Determine the (x, y) coordinate at the center of the cell enclosing the given text.  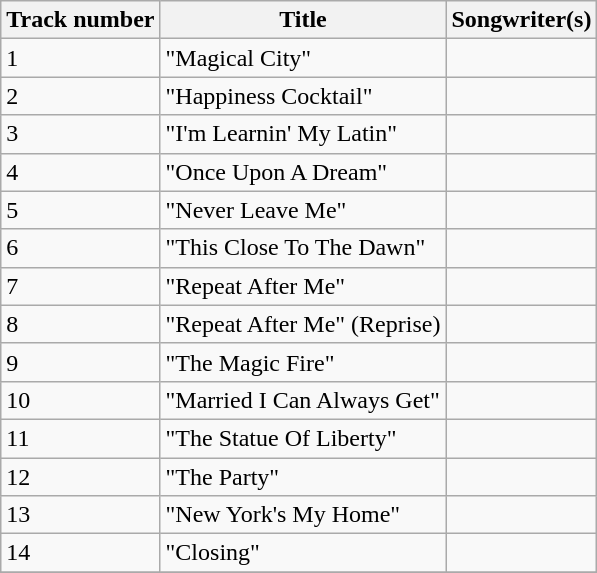
14 (80, 553)
"Closing" (303, 553)
11 (80, 438)
"Repeat After Me" (Reprise) (303, 324)
"New York's My Home" (303, 515)
"Never Leave Me" (303, 210)
Track number (80, 20)
7 (80, 286)
1 (80, 58)
9 (80, 362)
"Repeat After Me" (303, 286)
4 (80, 172)
"Once Upon A Dream" (303, 172)
6 (80, 248)
"I'm Learnin' My Latin" (303, 134)
"Married I Can Always Get" (303, 400)
"This Close To The Dawn" (303, 248)
Title (303, 20)
10 (80, 400)
13 (80, 515)
"The Party" (303, 477)
"The Statue Of Liberty" (303, 438)
12 (80, 477)
2 (80, 96)
8 (80, 324)
Songwriter(s) (522, 20)
"Happiness Cocktail" (303, 96)
3 (80, 134)
"Magical City" (303, 58)
5 (80, 210)
"The Magic Fire" (303, 362)
